Locate the cell with the specified text and output its [x, y] center coordinate. 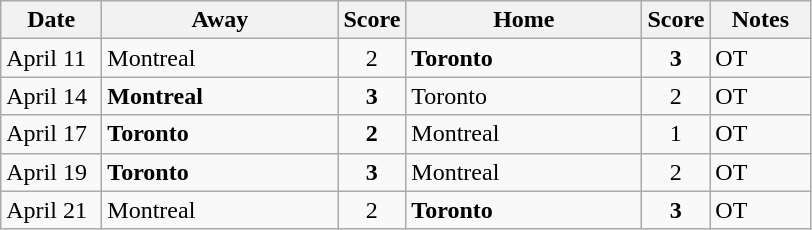
April 19 [52, 172]
1 [676, 134]
Date [52, 20]
Notes [760, 20]
April 17 [52, 134]
April 14 [52, 96]
Away [220, 20]
Home [524, 20]
April 21 [52, 210]
April 11 [52, 58]
